Output the [x, y] coordinate of the center of the cell containing the given text.  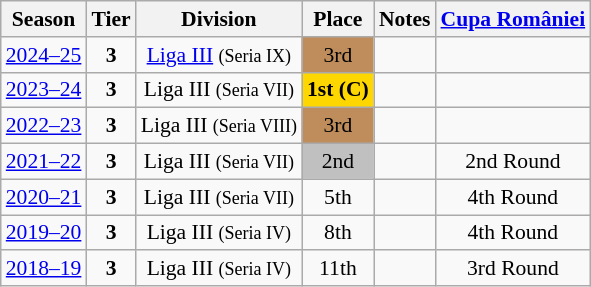
2022–23 [44, 126]
Tier [110, 19]
1st (C) [338, 90]
Liga III (Seria IX) [219, 55]
Division [219, 19]
11th [338, 269]
2021–22 [44, 162]
Cupa României [514, 19]
8th [338, 233]
2018–19 [44, 269]
2nd Round [514, 162]
3rd Round [514, 269]
Liga III (Seria VIII) [219, 126]
Season [44, 19]
2024–25 [44, 55]
5th [338, 197]
2019–20 [44, 233]
2023–24 [44, 90]
2nd [338, 162]
Place [338, 19]
Notes [405, 19]
2020–21 [44, 197]
